Extract the (X, Y) coordinate from the center of the cell holding the provided text.  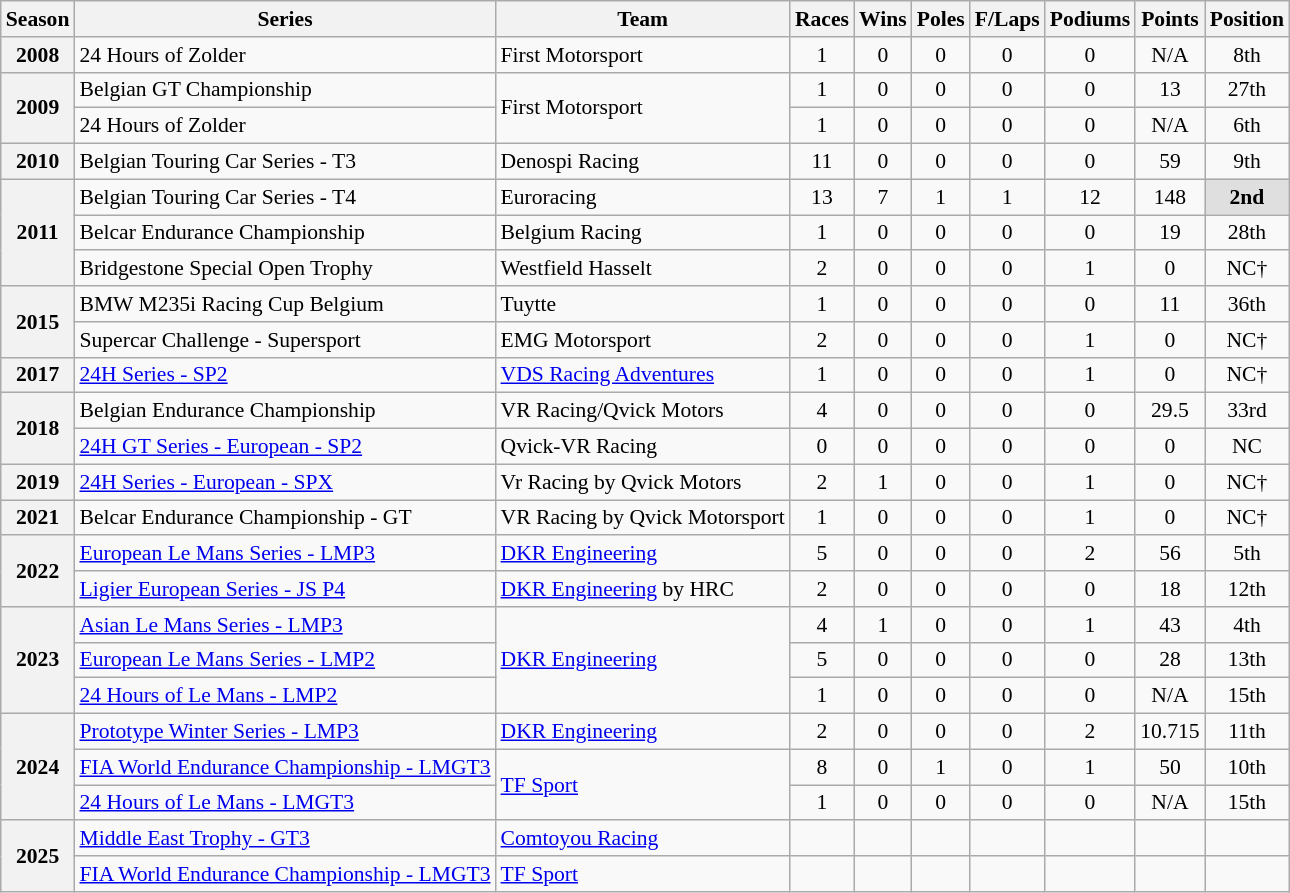
Comtoyou Racing (643, 839)
Series (284, 19)
24 Hours of Le Mans - LMP2 (284, 696)
F/Laps (1008, 19)
2015 (38, 322)
VDS Racing Adventures (643, 375)
2011 (38, 232)
50 (1170, 767)
12 (1090, 197)
59 (1170, 162)
2025 (38, 856)
Tuytte (643, 304)
Vr Racing by Qvick Motors (643, 482)
13th (1247, 660)
2008 (38, 55)
NC (1247, 447)
Qvick-VR Racing (643, 447)
EMG Motorsport (643, 340)
2010 (38, 162)
2019 (38, 482)
29.5 (1170, 411)
Points (1170, 19)
Season (38, 19)
Westfield Hasselt (643, 269)
Prototype Winter Series - LMP3 (284, 732)
DKR Engineering by HRC (643, 589)
24 Hours of Le Mans - LMGT3 (284, 803)
Belcar Endurance Championship - GT (284, 518)
2021 (38, 518)
Belgium Racing (643, 233)
28 (1170, 660)
9th (1247, 162)
Team (643, 19)
Supercar Challenge - Supersport (284, 340)
Belgian Endurance Championship (284, 411)
7 (883, 197)
Wins (883, 19)
10.715 (1170, 732)
VR Racing/Qvick Motors (643, 411)
36th (1247, 304)
Denospi Racing (643, 162)
Bridgestone Special Open Trophy (284, 269)
43 (1170, 625)
2024 (38, 768)
European Le Mans Series - LMP3 (284, 554)
Belgian Touring Car Series - T3 (284, 162)
2022 (38, 572)
VR Racing by Qvick Motorsport (643, 518)
Poles (941, 19)
Middle East Trophy - GT3 (284, 839)
2018 (38, 428)
Belgian Touring Car Series - T4 (284, 197)
8th (1247, 55)
12th (1247, 589)
Races (822, 19)
Euroracing (643, 197)
24H GT Series - European - SP2 (284, 447)
European Le Mans Series - LMP2 (284, 660)
18 (1170, 589)
4th (1247, 625)
10th (1247, 767)
27th (1247, 90)
Belgian GT Championship (284, 90)
Belcar Endurance Championship (284, 233)
56 (1170, 554)
Asian Le Mans Series - LMP3 (284, 625)
Ligier European Series - JS P4 (284, 589)
5th (1247, 554)
11th (1247, 732)
19 (1170, 233)
BMW M235i Racing Cup Belgium (284, 304)
2017 (38, 375)
2023 (38, 660)
24H Series - European - SPX (284, 482)
Podiums (1090, 19)
148 (1170, 197)
2009 (38, 108)
8 (822, 767)
24H Series - SP2 (284, 375)
28th (1247, 233)
Position (1247, 19)
33rd (1247, 411)
2nd (1247, 197)
6th (1247, 126)
